Find where the given text appears and provide that cell's center as (X, Y) coordinate. 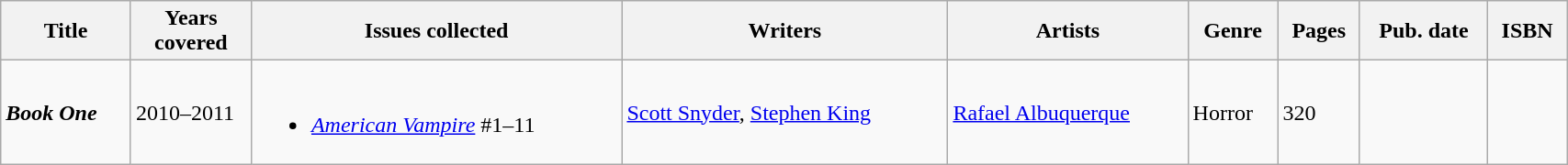
Artists (1067, 31)
Horror (1233, 112)
Issues collected (435, 31)
Scott Snyder, Stephen King (784, 112)
Rafael Albuquerque (1067, 112)
Pub. date (1424, 31)
Book One (66, 112)
Pages (1319, 31)
320 (1319, 112)
Genre (1233, 31)
Years covered (191, 31)
American Vampire #1–11 (435, 112)
ISBN (1528, 31)
2010–2011 (191, 112)
Writers (784, 31)
Title (66, 31)
